Return (x, y) of the center of cell containing provided text 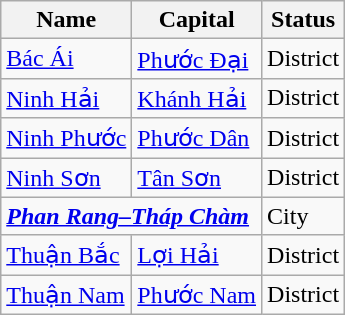
Phước Nam (197, 295)
Status (304, 20)
Phan Rang–Tháp Chàm (132, 216)
Name (66, 20)
Phước Dân (197, 138)
Ninh Sơn (66, 178)
Khánh Hải (197, 98)
Ninh Phước (66, 138)
Bác Ái (66, 59)
Phước Đại (197, 59)
Ninh Hải (66, 98)
City (304, 216)
Capital (197, 20)
Lợi Hải (197, 255)
Thuận Nam (66, 295)
Tân Sơn (197, 178)
Thuận Bắc (66, 255)
